Output the (X, Y) coordinate of the center of the cell containing the given text.  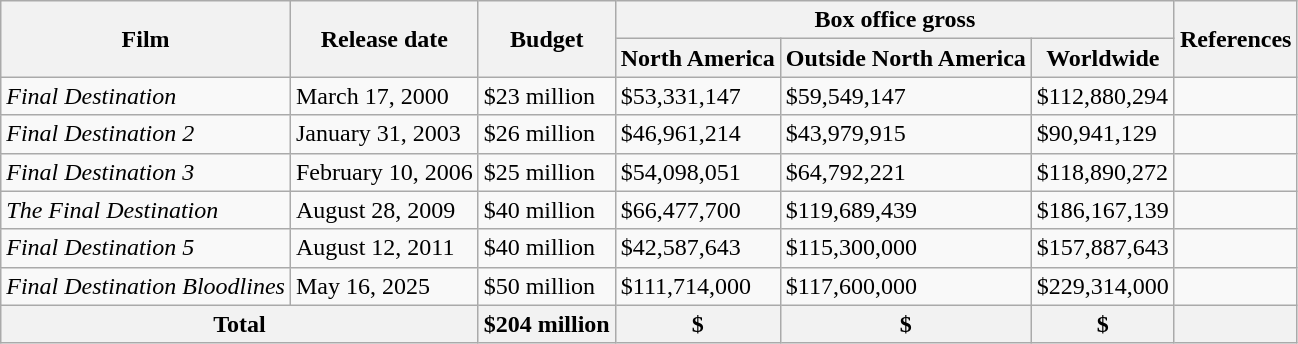
$204 million (546, 324)
January 31, 2003 (384, 134)
$115,300,000 (906, 248)
$111,714,000 (698, 286)
$64,792,221 (906, 172)
$25 million (546, 172)
$26 million (546, 134)
$112,880,294 (1102, 96)
$229,314,000 (1102, 286)
Final Destination 5 (146, 248)
Worldwide (1102, 58)
May 16, 2025 (384, 286)
$59,549,147 (906, 96)
The Final Destination (146, 210)
$46,961,214 (698, 134)
References (1236, 39)
March 17, 2000 (384, 96)
Final Destination (146, 96)
$50 million (546, 286)
August 12, 2011 (384, 248)
$119,689,439 (906, 210)
August 28, 2009 (384, 210)
$118,890,272 (1102, 172)
Final Destination 3 (146, 172)
Final Destination 2 (146, 134)
Total (240, 324)
$157,887,643 (1102, 248)
Box office gross (894, 20)
$186,167,139 (1102, 210)
Final Destination Bloodlines (146, 286)
$66,477,700 (698, 210)
$53,331,147 (698, 96)
$54,098,051 (698, 172)
$43,979,915 (906, 134)
$90,941,129 (1102, 134)
$23 million (546, 96)
February 10, 2006 (384, 172)
Budget (546, 39)
$42,587,643 (698, 248)
Outside North America (906, 58)
Film (146, 39)
North America (698, 58)
Release date (384, 39)
$117,600,000 (906, 286)
